From the cell containing the given text, extract its center point as [x, y] coordinate. 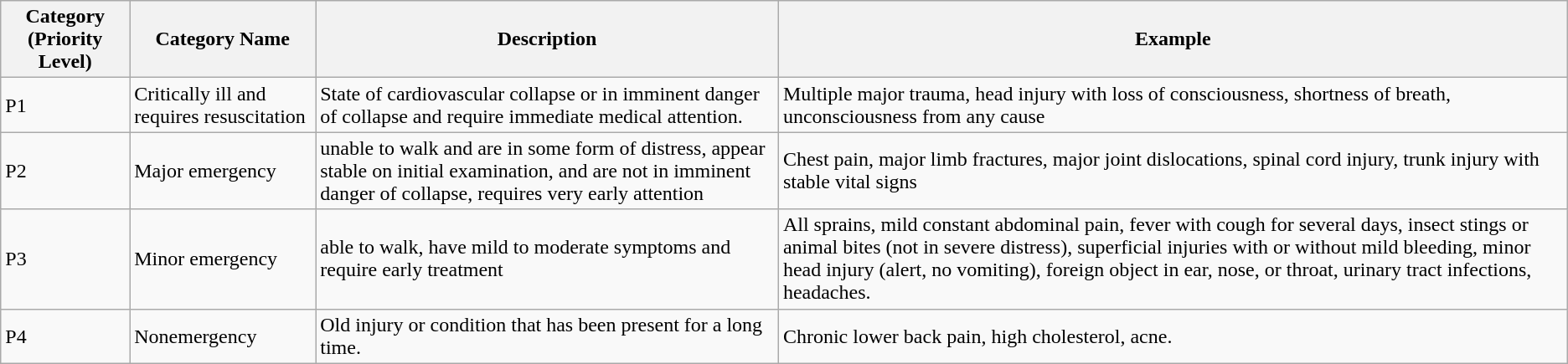
Chest pain, major limb fractures, major joint dislocations, spinal cord injury, trunk injury with stable vital signs [1173, 171]
Major emergency [223, 171]
Example [1173, 39]
Multiple major trauma, head injury with loss of consciousness, shortness of breath, unconsciousness from any cause [1173, 105]
Description [548, 39]
P1 [65, 105]
State of cardiovascular collapse or in imminent danger of collapse and require immediate medical attention. [548, 105]
Category Name [223, 39]
Chronic lower back pain, high cholesterol, acne. [1173, 336]
Critically ill and requires resuscitation [223, 105]
P3 [65, 259]
able to walk, have mild to moderate symptoms and require early treatment [548, 259]
Nonemergency [223, 336]
Category (Priority Level) [65, 39]
P4 [65, 336]
Minor emergency [223, 259]
Old injury or condition that has been present for a long time. [548, 336]
P2 [65, 171]
